Return (X, Y) of the center of cell containing provided text 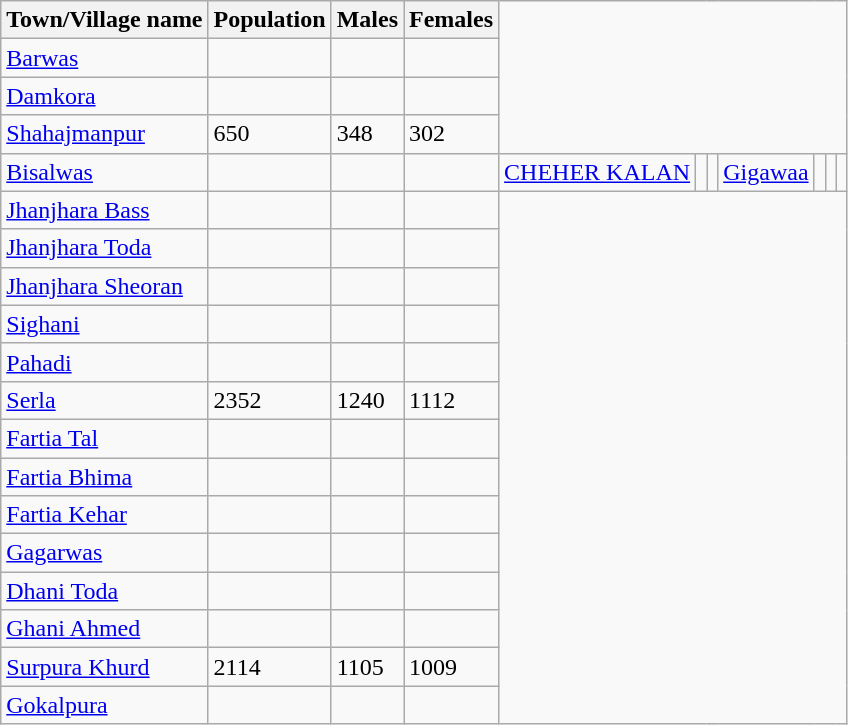
Sighani (104, 324)
348 (367, 134)
Gagarwas (104, 553)
2114 (270, 667)
Gokalpura (104, 705)
Serla (104, 400)
Jhanjhara Toda (104, 248)
Males (367, 20)
Barwas (104, 58)
Surpura Khurd (104, 667)
1112 (452, 400)
Jhanjhara Bass (104, 210)
1105 (367, 667)
Town/Village name (104, 20)
Population (270, 20)
Damkora (104, 96)
Fartia Bhima (104, 477)
Females (452, 20)
Pahadi (104, 362)
Fartia Kehar (104, 515)
Ghani Ahmed (104, 629)
1009 (452, 667)
Bisalwas (104, 172)
Fartia Tal (104, 438)
CHEHER KALAN (598, 172)
302 (452, 134)
1240 (367, 400)
Jhanjhara Sheoran (104, 286)
Shahajmanpur (104, 134)
Gigawaa (766, 172)
2352 (270, 400)
650 (270, 134)
Dhani Toda (104, 591)
